Pinpoint the cell where the given text exists, returning its [x, y] midpoint coordinate. 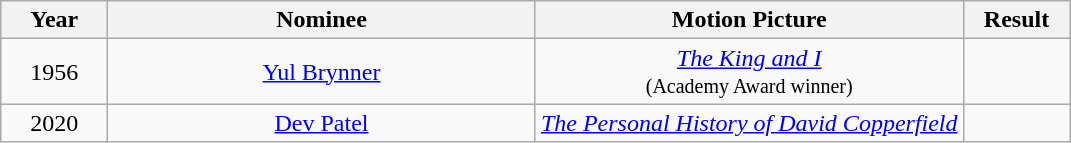
Dev Patel [322, 123]
1956 [54, 72]
Result [1016, 20]
The King and I(Academy Award winner) [749, 72]
Year [54, 20]
Nominee [322, 20]
Yul Brynner [322, 72]
2020 [54, 123]
Motion Picture [749, 20]
The Personal History of David Copperfield [749, 123]
